Determine the [x, y] coordinate at the center of the cell enclosing the given text.  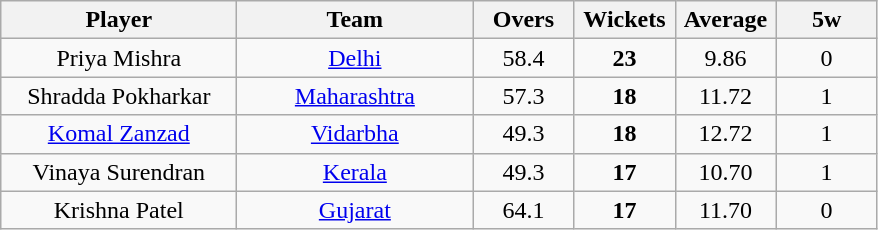
9.86 [726, 58]
Komal Zanzad [119, 134]
Kerala [355, 172]
Krishna Patel [119, 210]
12.72 [726, 134]
Maharashtra [355, 96]
Player [119, 20]
Shradda Pokharkar [119, 96]
Overs [524, 20]
64.1 [524, 210]
Priya Mishra [119, 58]
Vidarbha [355, 134]
57.3 [524, 96]
Average [726, 20]
58.4 [524, 58]
5w [826, 20]
11.70 [726, 210]
11.72 [726, 96]
Delhi [355, 58]
Wickets [624, 20]
10.70 [726, 172]
Vinaya Surendran [119, 172]
Gujarat [355, 210]
23 [624, 58]
Team [355, 20]
